Return (x, y) of the center of cell containing provided text 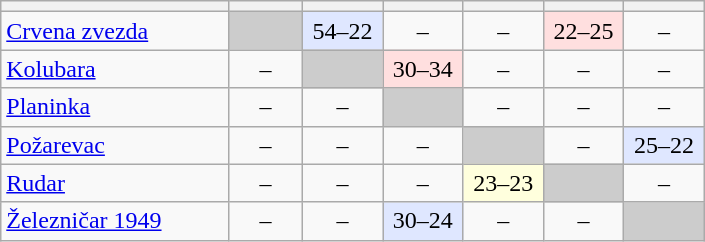
22–25 (583, 31)
25–22 (664, 145)
Crvena zvezda (115, 31)
30–34 (423, 69)
23–23 (503, 183)
Kolubara (115, 69)
54–22 (342, 31)
Železničar 1949 (115, 221)
30–24 (423, 221)
Rudar (115, 183)
Požarevac (115, 145)
Planinka (115, 107)
